Scan for the cell matching the given text and deliver its [X, Y] coordinate at center. 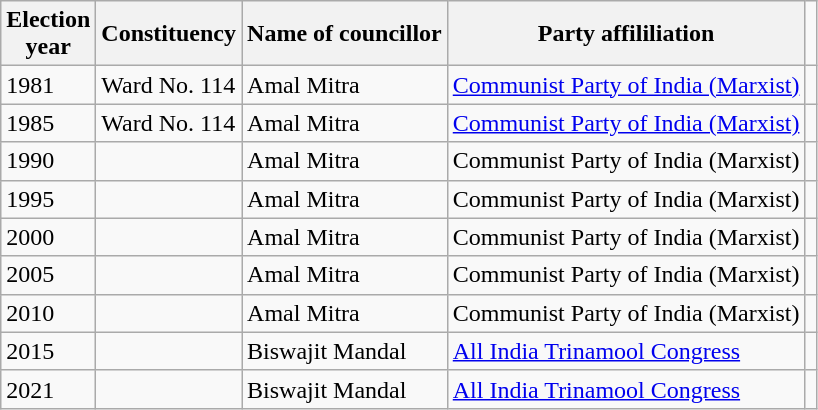
2010 [48, 313]
2000 [48, 237]
Party affililiation [626, 34]
Constituency [169, 34]
1990 [48, 161]
1995 [48, 199]
Name of councillor [345, 34]
2015 [48, 351]
Election year [48, 34]
1981 [48, 85]
2021 [48, 389]
2005 [48, 275]
1985 [48, 123]
